Scan for the cell matching the given text and deliver its (x, y) coordinate at center. 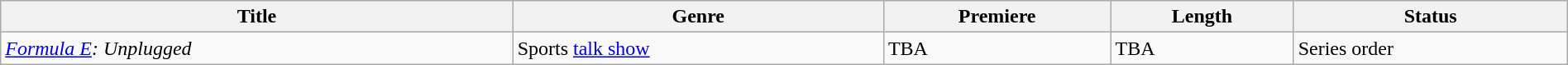
Sports talk show (698, 48)
Series order (1431, 48)
Formula E: Unplugged (256, 48)
Title (256, 17)
Premiere (997, 17)
Status (1431, 17)
Length (1202, 17)
Genre (698, 17)
